Scan for the cell matching the given text and deliver its [x, y] coordinate at center. 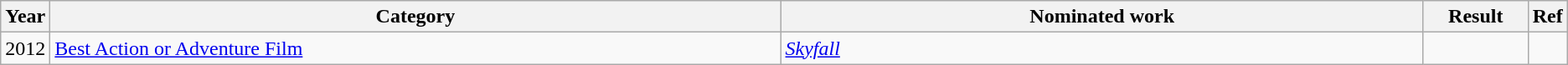
Best Action or Adventure Film [415, 48]
Result [1476, 17]
Year [25, 17]
Skyfall [1102, 48]
Nominated work [1102, 17]
Ref [1548, 17]
Category [415, 17]
2012 [25, 48]
